Scan for the cell matching the given text and deliver its [X, Y] coordinate at center. 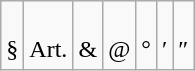
″ [184, 36]
° [146, 36]
@ [120, 36]
′ [164, 36]
§ [12, 36]
Art. [48, 36]
& [88, 36]
